Find where the given text appears and provide that cell's center as (X, Y) coordinate. 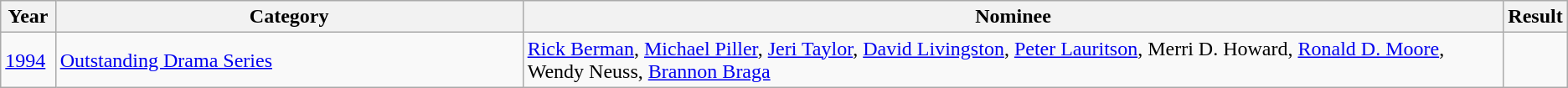
Year (28, 17)
Outstanding Drama Series (289, 60)
1994 (28, 60)
Nominee (1014, 17)
Result (1535, 17)
Rick Berman, Michael Piller, Jeri Taylor, David Livingston, Peter Lauritson, Merri D. Howard, Ronald D. Moore, Wendy Neuss, Brannon Braga (1014, 60)
Category (289, 17)
